Capture the cell that displays the provided text and extract its [X, Y] central coordinate. 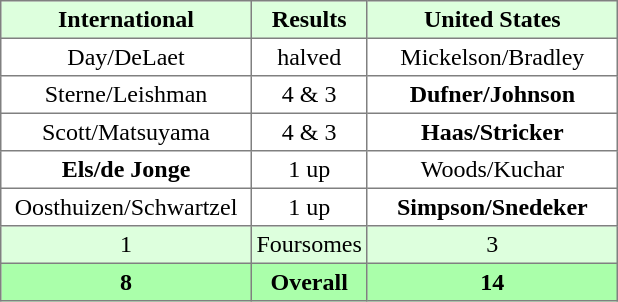
United States [492, 20]
Simpson/Snedeker [492, 207]
Day/DeLaet [126, 57]
3 [492, 245]
Oosthuizen/Schwartzel [126, 207]
Foursomes [309, 245]
halved [309, 57]
Woods/Kuchar [492, 170]
14 [492, 282]
Overall [309, 282]
Results [309, 20]
8 [126, 282]
Sterne/Leishman [126, 95]
Els/de Jonge [126, 170]
Haas/Stricker [492, 132]
Mickelson/Bradley [492, 57]
Scott/Matsuyama [126, 132]
1 [126, 245]
International [126, 20]
Dufner/Johnson [492, 95]
